Search for the cell housing the specified text and yield its [x, y] center coordinate. 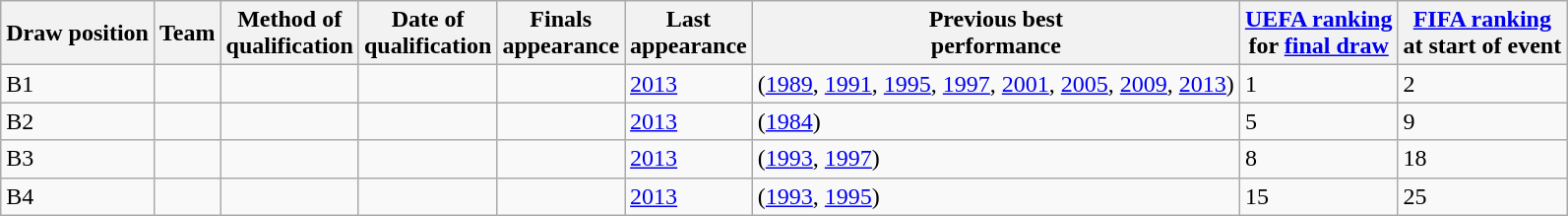
(1984) [996, 121]
B3 [78, 159]
18 [1482, 159]
1 [1319, 84]
(1989, 1991, 1995, 1997, 2001, 2005, 2009, 2013) [996, 84]
B2 [78, 121]
Team [187, 34]
2 [1482, 84]
Previous bestperformance [996, 34]
Lastappearance [689, 34]
(1993, 1997) [996, 159]
Draw position [78, 34]
FIFA rankingat start of event [1482, 34]
9 [1482, 121]
5 [1319, 121]
(1993, 1995) [996, 196]
25 [1482, 196]
8 [1319, 159]
UEFA rankingfor final draw [1319, 34]
B4 [78, 196]
Date ofqualification [427, 34]
B1 [78, 84]
Method ofqualification [289, 34]
15 [1319, 196]
Finalsappearance [561, 34]
